Extract the [x, y] coordinate from the center of the cell holding the provided text.  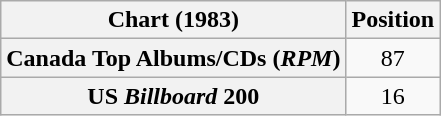
Position [393, 20]
US Billboard 200 [174, 96]
Canada Top Albums/CDs (RPM) [174, 58]
Chart (1983) [174, 20]
87 [393, 58]
16 [393, 96]
